For the text-containing cell, return its midpoint in [x, y] coordinate format. 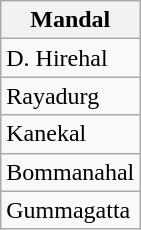
Kanekal [70, 134]
Rayadurg [70, 96]
Mandal [70, 20]
Gummagatta [70, 210]
Bommanahal [70, 172]
D. Hirehal [70, 58]
